Pinpoint the cell where the given text exists, returning its (X, Y) midpoint coordinate. 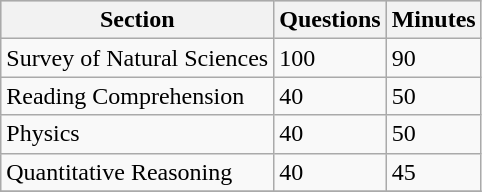
Minutes (434, 20)
Section (138, 20)
100 (330, 58)
Physics (138, 134)
45 (434, 172)
90 (434, 58)
Questions (330, 20)
Quantitative Reasoning (138, 172)
Survey of Natural Sciences (138, 58)
Reading Comprehension (138, 96)
